Extract the (X, Y) coordinate from the center of the cell holding the provided text.  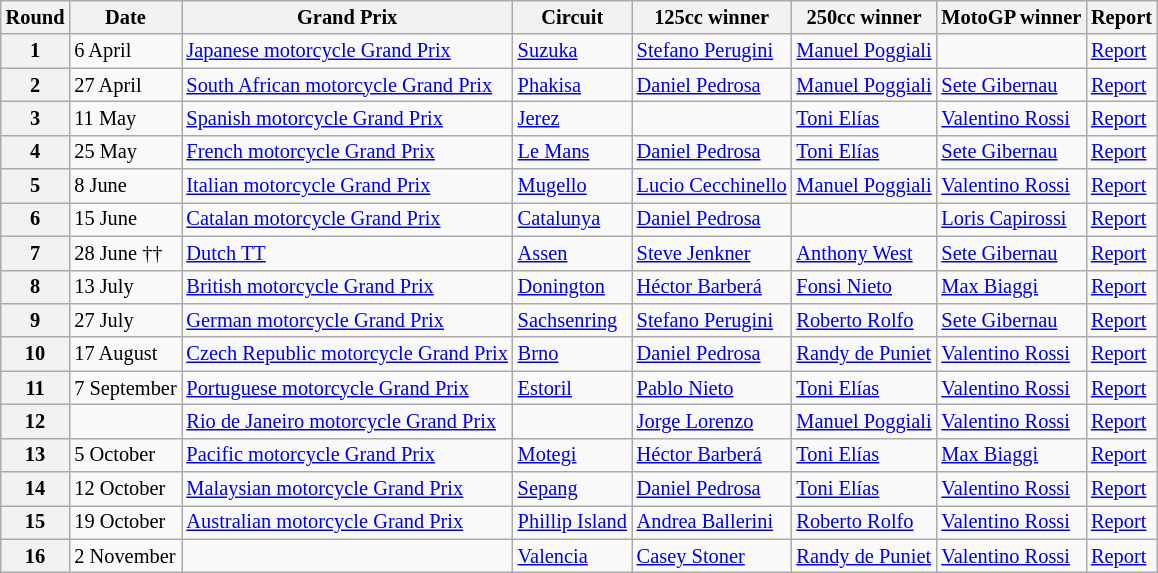
Donington (572, 287)
8 June (125, 186)
12 (36, 421)
Italian motorcycle Grand Prix (348, 186)
6 April (125, 51)
German motorcycle Grand Prix (348, 320)
Casey Stoner (712, 556)
Grand Prix (348, 17)
13 July (125, 287)
Catalan motorcycle Grand Prix (348, 219)
2 (36, 85)
10 (36, 354)
17 August (125, 354)
12 October (125, 489)
Fonsi Nieto (864, 287)
27 July (125, 320)
25 May (125, 152)
7 (36, 253)
11 May (125, 118)
Jerez (572, 118)
8 (36, 287)
Le Mans (572, 152)
Phakisa (572, 85)
5 (36, 186)
Mugello (572, 186)
2 November (125, 556)
Date (125, 17)
4 (36, 152)
250cc winner (864, 17)
Rio de Janeiro motorcycle Grand Prix (348, 421)
1 (36, 51)
16 (36, 556)
9 (36, 320)
Suzuka (572, 51)
14 (36, 489)
Japanese motorcycle Grand Prix (348, 51)
Round (36, 17)
Valencia (572, 556)
Circuit (572, 17)
Pacific motorcycle Grand Prix (348, 455)
7 September (125, 388)
Sachsenring (572, 320)
15 June (125, 219)
Czech Republic motorcycle Grand Prix (348, 354)
Loris Capirossi (1012, 219)
Pablo Nieto (712, 388)
Lucio Cecchinello (712, 186)
3 (36, 118)
MotoGP winner (1012, 17)
Phillip Island (572, 522)
28 June †† (125, 253)
11 (36, 388)
Spanish motorcycle Grand Prix (348, 118)
Brno (572, 354)
French motorcycle Grand Prix (348, 152)
19 October (125, 522)
125cc winner (712, 17)
13 (36, 455)
15 (36, 522)
5 October (125, 455)
Steve Jenkner (712, 253)
British motorcycle Grand Prix (348, 287)
Australian motorcycle Grand Prix (348, 522)
Malaysian motorcycle Grand Prix (348, 489)
Catalunya (572, 219)
Motegi (572, 455)
27 April (125, 85)
Sepang (572, 489)
Anthony West (864, 253)
Portuguese motorcycle Grand Prix (348, 388)
Andrea Ballerini (712, 522)
Estoril (572, 388)
Jorge Lorenzo (712, 421)
South African motorcycle Grand Prix (348, 85)
Assen (572, 253)
Dutch TT (348, 253)
6 (36, 219)
